Output the (X, Y) coordinate of the center of the cell containing the given text.  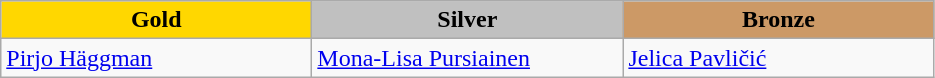
Bronze (778, 20)
Mona-Lisa Pursiainen (468, 58)
Gold (156, 20)
Jelica Pavličić (778, 58)
Pirjo Häggman (156, 58)
Silver (468, 20)
